Output the [X, Y] coordinate of the center of the cell containing the given text.  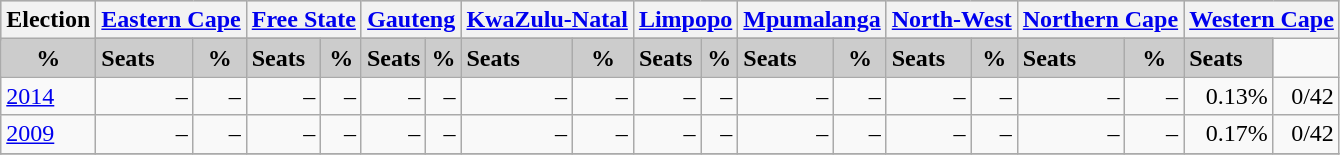
Free State [304, 20]
2014 [48, 96]
2009 [48, 134]
Western Cape [1262, 20]
Mpumalanga [812, 20]
KwaZulu-Natal [547, 20]
0.17% [1229, 134]
Limpopo [685, 20]
Election [48, 20]
Eastern Cape [171, 20]
0.13% [1229, 96]
North-West [952, 20]
Gauteng [410, 20]
Northern Cape [1100, 20]
